Return the (x, y) coordinate for the center point of the cell that contains the specified text.  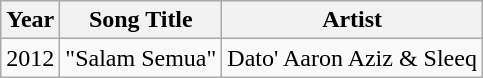
Artist (352, 20)
2012 (30, 58)
Song Title (141, 20)
"Salam Semua" (141, 58)
Dato' Aaron Aziz & Sleeq (352, 58)
Year (30, 20)
